Extract the (X, Y) coordinate from the center of the cell holding the provided text.  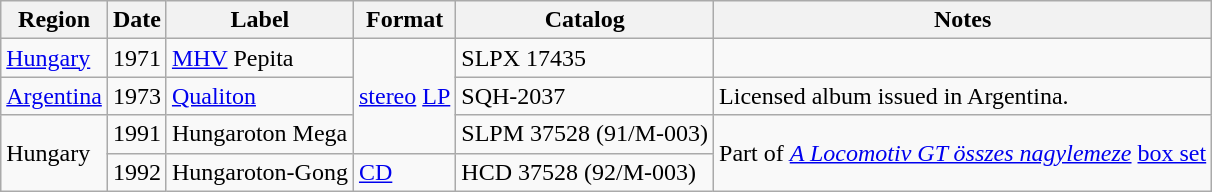
1991 (136, 134)
Format (404, 20)
SLPX 17435 (585, 58)
Date (136, 20)
Hungaroton-Gong (260, 172)
Argentina (54, 96)
Notes (963, 20)
1971 (136, 58)
MHV Pepita (260, 58)
SLPM 37528 (91/M-003) (585, 134)
HCD 37528 (92/M-003) (585, 172)
Hungaroton Mega (260, 134)
Qualiton (260, 96)
Catalog (585, 20)
CD (404, 172)
stereo LP (404, 96)
1973 (136, 96)
Licensed album issued in Argentina. (963, 96)
SQH-2037 (585, 96)
Part of A Locomotiv GT összes nagylemeze box set (963, 153)
Label (260, 20)
1992 (136, 172)
Region (54, 20)
